Scan for the cell matching the given text and deliver its (X, Y) coordinate at center. 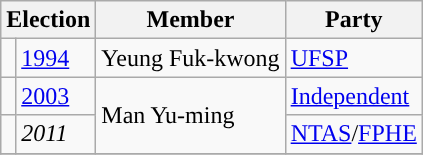
2011 (56, 134)
Election (48, 20)
Party (354, 20)
Independent (354, 96)
NTAS/FPHE (354, 134)
1994 (56, 58)
Member (190, 20)
Man Yu-ming (190, 115)
Yeung Fuk-kwong (190, 58)
UFSP (354, 58)
2003 (56, 96)
